Identify which cell holds the provided text, then report its [X, Y] central coordinate. 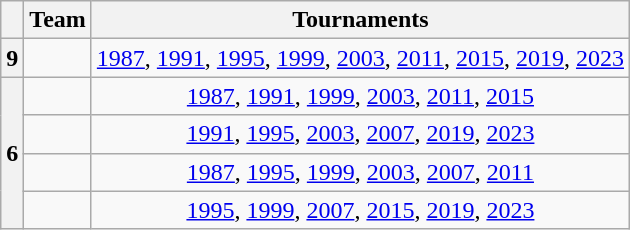
1991, 1995, 2003, 2007, 2019, 2023 [360, 134]
6 [12, 153]
1987, 1991, 1999, 2003, 2011, 2015 [360, 96]
1987, 1991, 1995, 1999, 2003, 2011, 2015, 2019, 2023 [360, 58]
1987, 1995, 1999, 2003, 2007, 2011 [360, 172]
9 [12, 58]
1995, 1999, 2007, 2015, 2019, 2023 [360, 210]
Tournaments [360, 20]
Team [58, 20]
